Identify which cell holds the provided text, then report its (x, y) central coordinate. 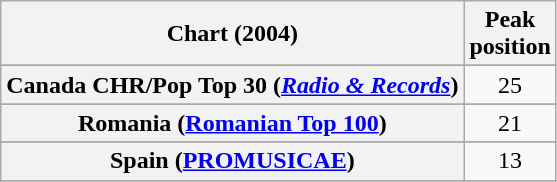
Spain (PROMUSICAE) (232, 161)
Canada CHR/Pop Top 30 (Radio & Records) (232, 85)
25 (510, 85)
Peakposition (510, 34)
Chart (2004) (232, 34)
Romania (Romanian Top 100) (232, 123)
21 (510, 123)
13 (510, 161)
